Locate the cell with the specified text and output its (X, Y) center coordinate. 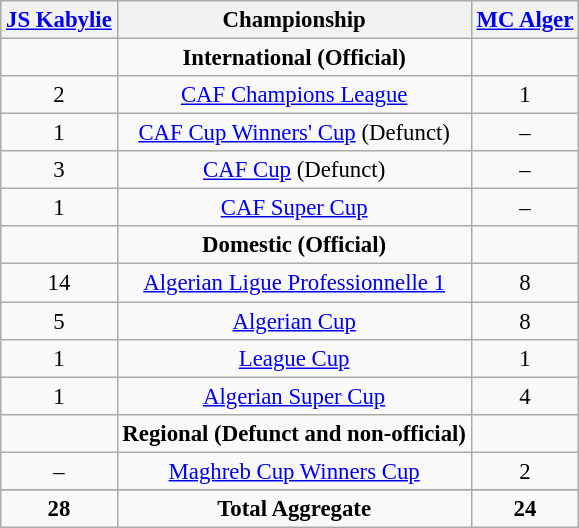
League Cup (294, 358)
Domestic (Official) (294, 245)
Algerian Ligue Professionnelle 1 (294, 283)
28 (59, 509)
CAF Champions League (294, 95)
CAF Super Cup (294, 208)
MC Alger (524, 20)
Algerian Cup (294, 321)
14 (59, 283)
Championship (294, 20)
International (Official) (294, 58)
3 (59, 170)
CAF Cup Winners' Cup (Defunct) (294, 133)
Regional (Defunct and non-official) (294, 433)
Maghreb Cup Winners Cup (294, 471)
24 (524, 509)
Total Aggregate (294, 509)
Algerian Super Cup (294, 396)
5 (59, 321)
JS Kabylie (59, 20)
4 (524, 396)
CAF Cup (Defunct) (294, 170)
